Return the [x, y] coordinate for the center point of the cell that contains the specified text.  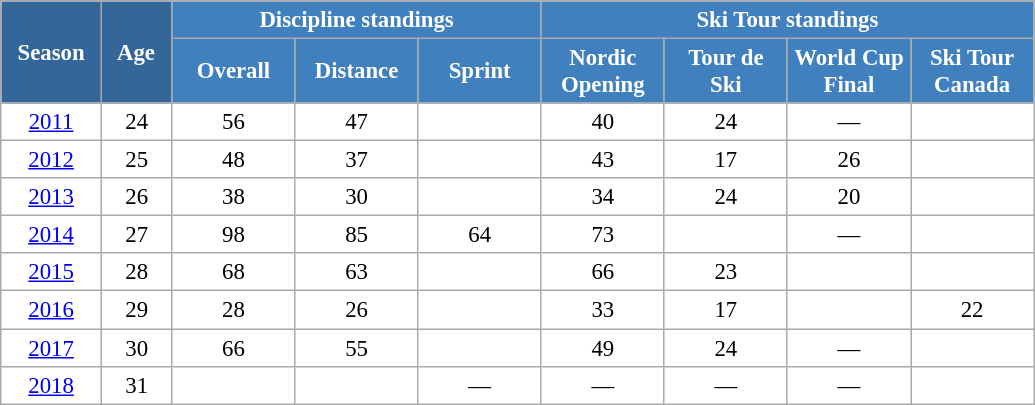
Overall [234, 72]
2012 [52, 160]
85 [356, 235]
64 [480, 235]
Age [136, 52]
Distance [356, 72]
Tour deSki [726, 72]
63 [356, 273]
20 [848, 197]
38 [234, 197]
33 [602, 310]
2013 [52, 197]
NordicOpening [602, 72]
22 [972, 310]
Ski Tour standings [787, 20]
47 [356, 122]
40 [602, 122]
56 [234, 122]
43 [602, 160]
2018 [52, 385]
2011 [52, 122]
98 [234, 235]
2017 [52, 348]
25 [136, 160]
23 [726, 273]
2015 [52, 273]
49 [602, 348]
48 [234, 160]
2014 [52, 235]
27 [136, 235]
World CupFinal [848, 72]
68 [234, 273]
37 [356, 160]
Discipline standings [356, 20]
Season [52, 52]
Sprint [480, 72]
2016 [52, 310]
Ski TourCanada [972, 72]
34 [602, 197]
31 [136, 385]
29 [136, 310]
55 [356, 348]
73 [602, 235]
